From the cell containing the given text, extract its center point as [x, y] coordinate. 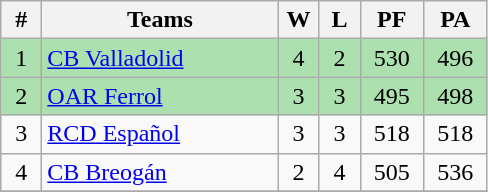
498 [456, 96]
W [298, 20]
530 [392, 58]
505 [392, 172]
PF [392, 20]
PA [456, 20]
CB Breogán [160, 172]
CB Valladolid [160, 58]
495 [392, 96]
# [22, 20]
OAR Ferrol [160, 96]
Teams [160, 20]
RCD Español [160, 134]
L [340, 20]
1 [22, 58]
496 [456, 58]
536 [456, 172]
